Find where the given text appears and provide that cell's center as (x, y) coordinate. 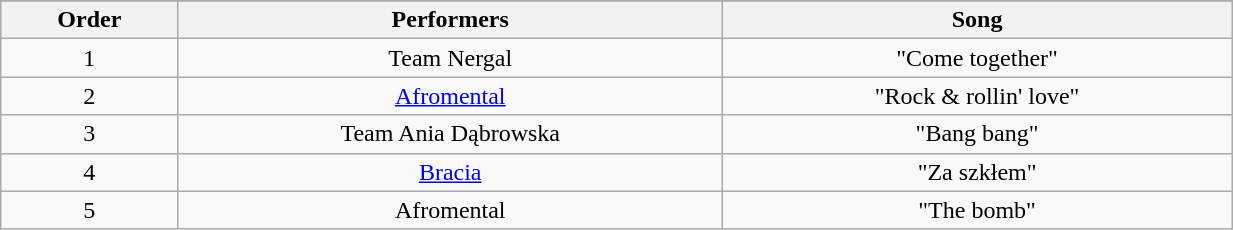
"Rock & rollin' love" (978, 96)
3 (90, 134)
"Come together" (978, 58)
Song (978, 20)
4 (90, 172)
1 (90, 58)
"Bang bang" (978, 134)
2 (90, 96)
Team Nergal (450, 58)
"Za szkłem" (978, 172)
Bracia (450, 172)
Performers (450, 20)
5 (90, 210)
Order (90, 20)
"The bomb" (978, 210)
Team Ania Dąbrowska (450, 134)
